Extract the (X, Y) coordinate from the center of the cell holding the provided text.  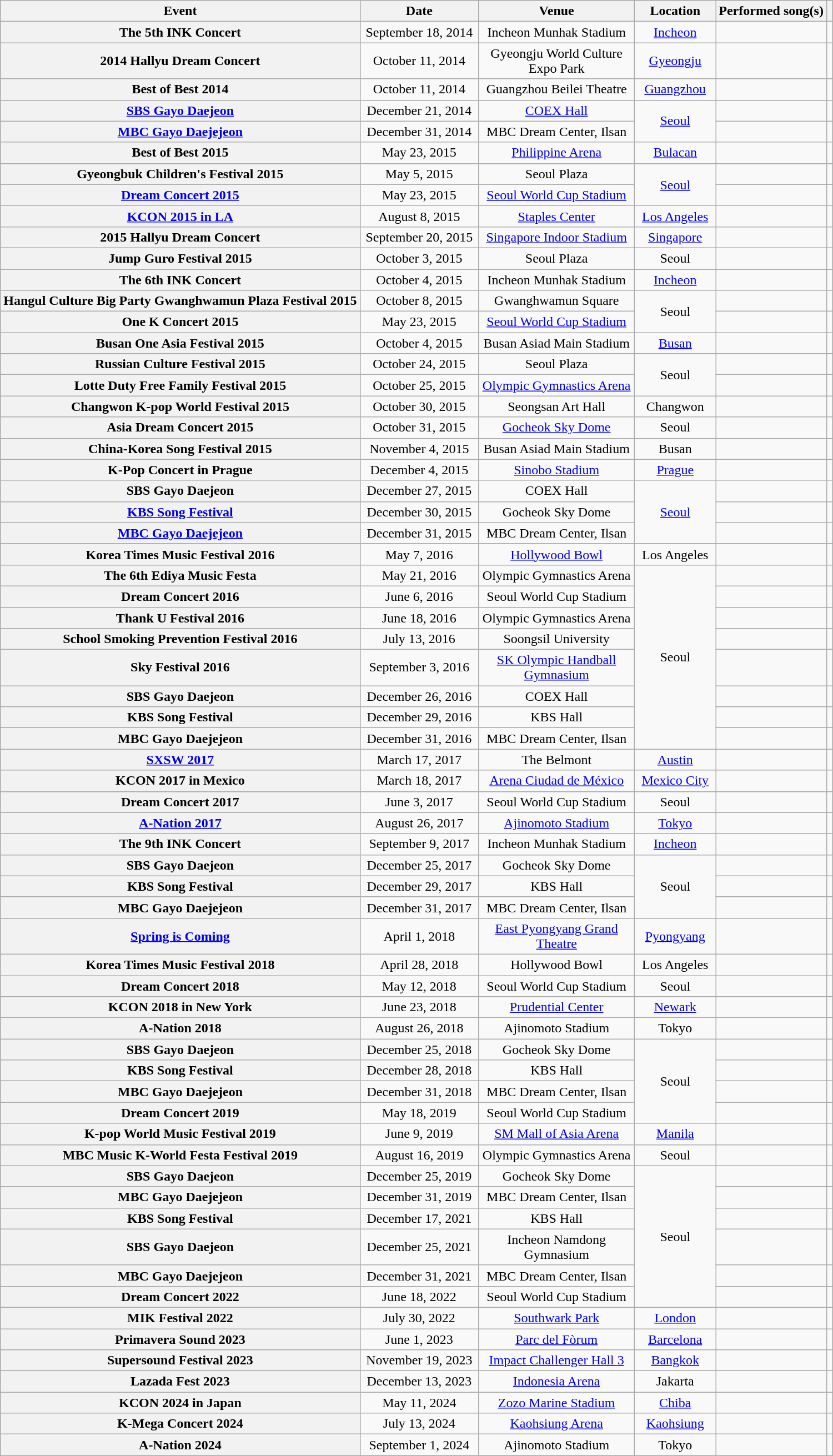
Barcelona (675, 1339)
June 23, 2018 (419, 1007)
K-pop World Music Festival 2019 (180, 1134)
Staples Center (556, 216)
Dream Concert 2019 (180, 1113)
Zozo Marine Stadium (556, 1403)
Gyeongju (675, 61)
May 21, 2016 (419, 575)
July 13, 2024 (419, 1424)
September 18, 2014 (419, 32)
Mexico City (675, 781)
Performed song(s) (771, 11)
Dream Concert 2016 (180, 596)
October 30, 2015 (419, 406)
December 25, 2021 (419, 1247)
Best of Best 2015 (180, 153)
KCON 2024 in Japan (180, 1403)
Gwanghwamun Square (556, 301)
2015 Hallyu Dream Concert (180, 237)
Prague (675, 470)
Manila (675, 1134)
September 9, 2017 (419, 844)
Singapore (675, 237)
K-Pop Concert in Prague (180, 470)
Thank U Festival 2016 (180, 618)
Singapore Indoor Stadium (556, 237)
Pyongyang (675, 936)
May 7, 2016 (419, 554)
July 30, 2022 (419, 1318)
December 25, 2019 (419, 1176)
Gyeongju World Culture Expo Park (556, 61)
December 28, 2018 (419, 1071)
Chiba (675, 1403)
December 27, 2015 (419, 491)
China-Korea Song Festival 2015 (180, 449)
September 20, 2015 (419, 237)
May 5, 2015 (419, 174)
July 13, 2016 (419, 639)
December 31, 2019 (419, 1197)
School Smoking Prevention Festival 2016 (180, 639)
Guangzhou (675, 89)
March 18, 2017 (419, 781)
2014 Hallyu Dream Concert (180, 61)
Russian Culture Festival 2015 (180, 364)
The 6th Ediya Music Festa (180, 575)
October 3, 2015 (419, 258)
Seongsan Art Hall (556, 406)
June 18, 2022 (419, 1297)
Gyeongbuk Children's Festival 2015 (180, 174)
K-Mega Concert 2024 (180, 1424)
Bangkok (675, 1360)
Soongsil University (556, 639)
Philippine Arena (556, 153)
May 12, 2018 (419, 986)
The 5th INK Concert (180, 32)
December 31, 2017 (419, 907)
December 4, 2015 (419, 470)
MIK Festival 2022 (180, 1318)
August 8, 2015 (419, 216)
Newark (675, 1007)
December 31, 2016 (419, 739)
December 29, 2016 (419, 717)
Event (180, 11)
Dream Concert 2018 (180, 986)
October 31, 2015 (419, 428)
Changwon K-pop World Festival 2015 (180, 406)
Best of Best 2014 (180, 89)
March 17, 2017 (419, 760)
December 25, 2017 (419, 865)
December 21, 2014 (419, 111)
KCON 2018 in New York (180, 1007)
KCON 2017 in Mexico (180, 781)
December 31, 2015 (419, 533)
November 19, 2023 (419, 1360)
November 4, 2015 (419, 449)
A-Nation 2017 (180, 823)
December 31, 2014 (419, 132)
KCON 2015 in LA (180, 216)
Dream Concert 2015 (180, 195)
Parc del Fòrum (556, 1339)
December 31, 2021 (419, 1276)
October 24, 2015 (419, 364)
December 30, 2015 (419, 512)
SK Olympic Handball Gymnasium (556, 667)
Kaohsiung (675, 1424)
Supersound Festival 2023 (180, 1360)
June 3, 2017 (419, 802)
Date (419, 11)
Hangul Culture Big Party Gwanghwamun Plaza Festival 2015 (180, 301)
Guangzhou Beilei Theatre (556, 89)
December 25, 2018 (419, 1050)
September 1, 2024 (419, 1445)
June 9, 2019 (419, 1134)
Sky Festival 2016 (180, 667)
April 28, 2018 (419, 965)
SXSW 2017 (180, 760)
Korea Times Music Festival 2016 (180, 554)
Bulacan (675, 153)
East Pyongyang Grand Theatre (556, 936)
August 26, 2017 (419, 823)
June 18, 2016 (419, 618)
May 18, 2019 (419, 1113)
September 3, 2016 (419, 667)
Impact Challenger Hall 3 (556, 1360)
Southwark Park (556, 1318)
Incheon Namdong Gymnasium (556, 1247)
Lazada Fest 2023 (180, 1382)
October 8, 2015 (419, 301)
December 17, 2021 (419, 1218)
A-Nation 2024 (180, 1445)
Venue (556, 11)
June 6, 2016 (419, 596)
May 11, 2024 (419, 1403)
December 29, 2017 (419, 886)
April 1, 2018 (419, 936)
Indonesia Arena (556, 1382)
Dream Concert 2017 (180, 802)
Lotte Duty Free Family Festival 2015 (180, 385)
Changwon (675, 406)
One K Concert 2015 (180, 322)
Asia Dream Concert 2015 (180, 428)
December 13, 2023 (419, 1382)
Jakarta (675, 1382)
MBC Music K-World Festa Festival 2019 (180, 1155)
August 26, 2018 (419, 1028)
Arena Ciudad de México (556, 781)
The 9th INK Concert (180, 844)
December 31, 2018 (419, 1092)
London (675, 1318)
Sinobo Stadium (556, 470)
Prudential Center (556, 1007)
Jump Guro Festival 2015 (180, 258)
Spring is Coming (180, 936)
Austin (675, 760)
Dream Concert 2022 (180, 1297)
October 25, 2015 (419, 385)
A-Nation 2018 (180, 1028)
The Belmont (556, 760)
SM Mall of Asia Arena (556, 1134)
Location (675, 11)
June 1, 2023 (419, 1339)
Primavera Sound 2023 (180, 1339)
The 6th INK Concert (180, 279)
December 26, 2016 (419, 696)
Busan One Asia Festival 2015 (180, 343)
Kaohsiung Arena (556, 1424)
Korea Times Music Festival 2018 (180, 965)
August 16, 2019 (419, 1155)
